Pinpoint the cell where the given text exists, returning its [X, Y] midpoint coordinate. 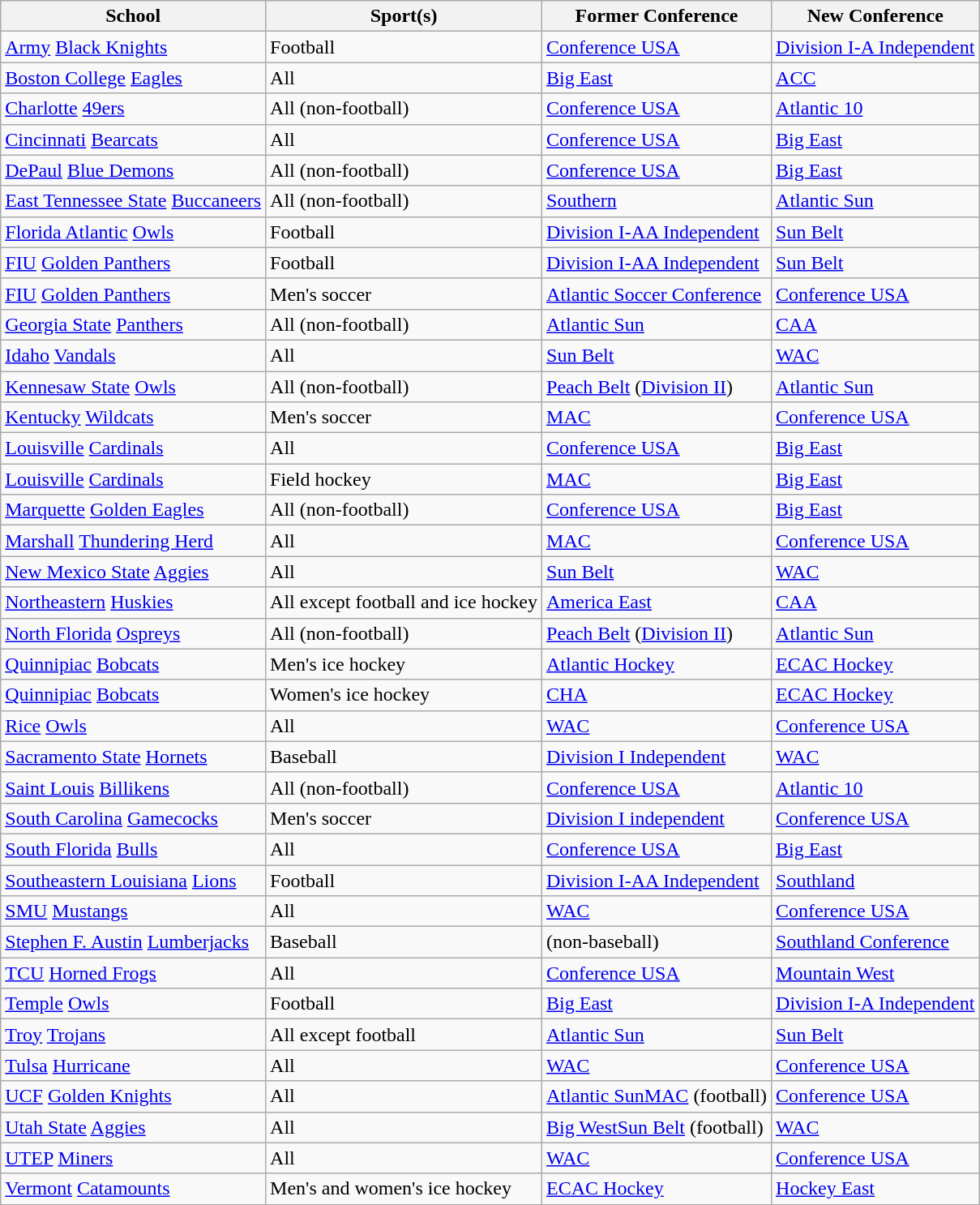
Rice Owls [133, 726]
Former Conference [657, 16]
Florida Atlantic Owls [133, 232]
Kennesaw State Owls [133, 387]
(non-baseball) [657, 942]
All except football and ice hockey [404, 602]
SMU Mustangs [133, 911]
Cincinnati Bearcats [133, 139]
Stephen F. Austin Lumberjacks [133, 942]
CHA [657, 695]
Temple Owls [133, 1004]
Marshall Thundering Herd [133, 541]
Southland Conference [875, 942]
South Carolina Gamecocks [133, 818]
Women's ice hockey [404, 695]
East Tennessee State Buccaneers [133, 201]
School [133, 16]
Sport(s) [404, 16]
Division I independent [657, 818]
Mountain West [875, 973]
Atlantic Hockey [657, 664]
Vermont Catamounts [133, 1189]
Southern [657, 201]
Men's ice hockey [404, 664]
Field hockey [404, 479]
Sacramento State Hornets [133, 757]
America East [657, 602]
Kentucky Wildcats [133, 418]
Idaho Vandals [133, 355]
North Florida Ospreys [133, 633]
Hockey East [875, 1189]
Southland [875, 880]
Georgia State Panthers [133, 324]
Troy Trojans [133, 1035]
Tulsa Hurricane [133, 1066]
All except football [404, 1035]
New Conference [875, 16]
Big WestSun Belt (football) [657, 1127]
DePaul Blue Demons [133, 170]
ACC [875, 78]
Marquette Golden Eagles [133, 510]
Boston College Eagles [133, 78]
TCU Horned Frogs [133, 973]
UTEP Miners [133, 1158]
Southeastern Louisiana Lions [133, 880]
Army Black Knights [133, 47]
New Mexico State Aggies [133, 572]
Charlotte 49ers [133, 109]
Atlantic SunMAC (football) [657, 1096]
Division I Independent [657, 757]
Atlantic Soccer Conference [657, 294]
Men's and women's ice hockey [404, 1189]
Utah State Aggies [133, 1127]
Saint Louis Billikens [133, 787]
South Florida Bulls [133, 849]
UCF Golden Knights [133, 1096]
Northeastern Huskies [133, 602]
